Identify which cell holds the provided text, then report its (X, Y) central coordinate. 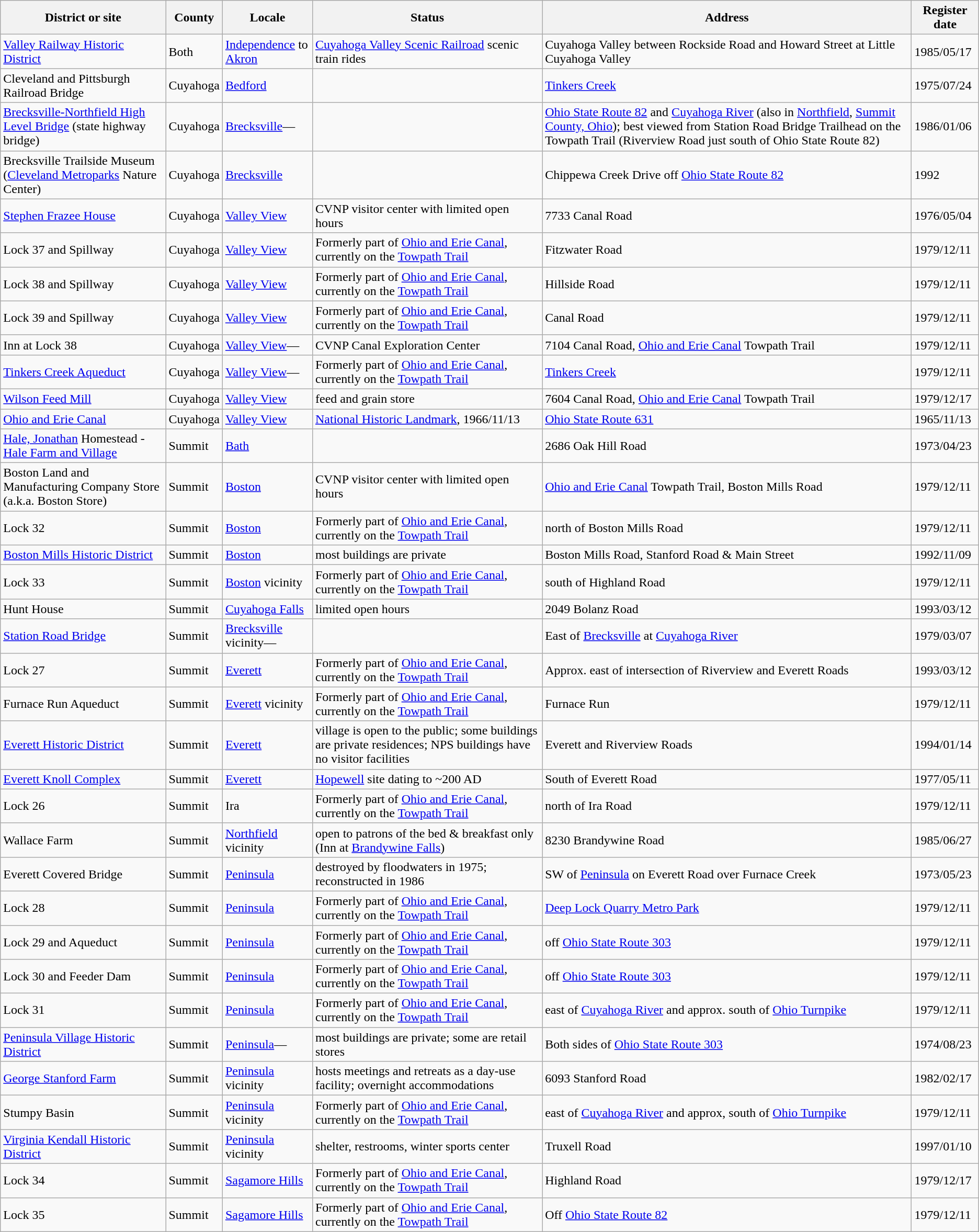
1982/02/17 (945, 1079)
open to patrons of the bed & breakfast only (Inn at Brandywine Falls) (427, 840)
Independence to Akron (267, 51)
most buildings are private (427, 555)
1977/05/11 (945, 779)
east of Cuyahoga River and approx, south of Ohio Turnpike (727, 1112)
south of Highland Road (727, 582)
Ohio State Route 631 (727, 419)
Wilson Feed Mill (83, 399)
Brecksville— (267, 127)
Bath (267, 446)
Peninsula— (267, 1044)
Lock 30 and Feeder Dam (83, 976)
Everett Historic District (83, 745)
Stephen Frazee House (83, 216)
Canal Road (727, 318)
Highland Road (727, 1180)
1979/03/07 (945, 636)
Boston vicinity (267, 582)
1997/01/10 (945, 1147)
Both sides of Ohio State Route 303 (727, 1044)
Lock 29 and Aqueduct (83, 942)
1992/11/09 (945, 555)
Lock 38 and Spillway (83, 284)
feed and grain store (427, 399)
SW of Peninsula on Everett Road over Furnace Creek (727, 874)
east of Cuyahoga River and approx. south of Ohio Turnpike (727, 1011)
limited open hours (427, 609)
7104 Canal Road, Ohio and Erie Canal Towpath Trail (727, 345)
Register date (945, 18)
Lock 37 and Spillway (83, 250)
Address (727, 18)
1976/05/04 (945, 216)
1986/01/06 (945, 127)
Stumpy Basin (83, 1112)
1985/06/27 (945, 840)
Lock 39 and Spillway (83, 318)
Ira (267, 806)
Lock 33 (83, 582)
Deep Lock Quarry Metro Park (727, 908)
Cuyahoga Valley between Rockside Road and Howard Street at Little Cuyahoga Valley (727, 51)
1965/11/13 (945, 419)
Inn at Lock 38 (83, 345)
1994/01/14 (945, 745)
Furnace Run (727, 704)
Everett Covered Bridge (83, 874)
Cuyahoga Valley Scenic Railroad scenic train rides (427, 51)
hosts meetings and retreats as a day-use facility; overnight accommodations (427, 1079)
Lock 31 (83, 1011)
Tinkers Creek Aqueduct (83, 371)
National Historic Landmark, 1966/11/13 (427, 419)
Fitzwater Road (727, 250)
1974/08/23 (945, 1044)
2049 Bolanz Road (727, 609)
Lock 34 (83, 1180)
1975/07/24 (945, 86)
Cleveland and Pittsburgh Railroad Bridge (83, 86)
Lock 26 (83, 806)
Both (194, 51)
Lock 35 (83, 1215)
Brecksville (267, 175)
Bedford (267, 86)
Lock 27 (83, 670)
Status (427, 18)
north of Ira Road (727, 806)
shelter, restrooms, winter sports center (427, 1147)
Truxell Road (727, 1147)
1973/05/23 (945, 874)
most buildings are private; some are retail stores (427, 1044)
Ohio and Erie Canal Towpath Trail, Boston Mills Road (727, 487)
East of Brecksville at Cuyahoga River (727, 636)
Lock 28 (83, 908)
Boston Mills Road, Stanford Road & Main Street (727, 555)
Ohio and Erie Canal (83, 419)
1985/05/17 (945, 51)
Boston Land and Manufacturing Company Store (a.k.a. Boston Store) (83, 487)
County (194, 18)
Brecksville vicinity— (267, 636)
Lock 32 (83, 528)
South of Everett Road (727, 779)
Everett vicinity (267, 704)
6093 Stanford Road (727, 1079)
8230 Brandywine Road (727, 840)
Northfield vicinity (267, 840)
Everett and Riverview Roads (727, 745)
north of Boston Mills Road (727, 528)
Chippewa Creek Drive off Ohio State Route 82 (727, 175)
Approx. east of intersection of Riverview and Everett Roads (727, 670)
Hopewell site dating to ~200 AD (427, 779)
District or site (83, 18)
1973/04/23 (945, 446)
Peninsula Village Historic District (83, 1044)
Cuyahoga Falls (267, 609)
2686 Oak Hill Road (727, 446)
Off Ohio State Route 82 (727, 1215)
CVNP Canal Exploration Center (427, 345)
destroyed by floodwaters in 1975; reconstructed in 1986 (427, 874)
Wallace Farm (83, 840)
Valley Railway Historic District (83, 51)
Locale (267, 18)
Hale, Jonathan Homestead - Hale Farm and Village (83, 446)
Virginia Kendall Historic District (83, 1147)
Hillside Road (727, 284)
Everett Knoll Complex (83, 779)
7733 Canal Road (727, 216)
Furnace Run Aqueduct (83, 704)
Brecksville-Northfield High Level Bridge (state highway bridge) (83, 127)
1992 (945, 175)
Hunt House (83, 609)
Station Road Bridge (83, 636)
7604 Canal Road, Ohio and Erie Canal Towpath Trail (727, 399)
village is open to the public; some buildings are private residences; NPS buildings have no visitor facilities (427, 745)
George Stanford Farm (83, 1079)
Boston Mills Historic District (83, 555)
Brecksville Trailside Museum (Cleveland Metroparks Nature Center) (83, 175)
